Detect which cell encompasses the target text, then output its [x, y] center coordinate. 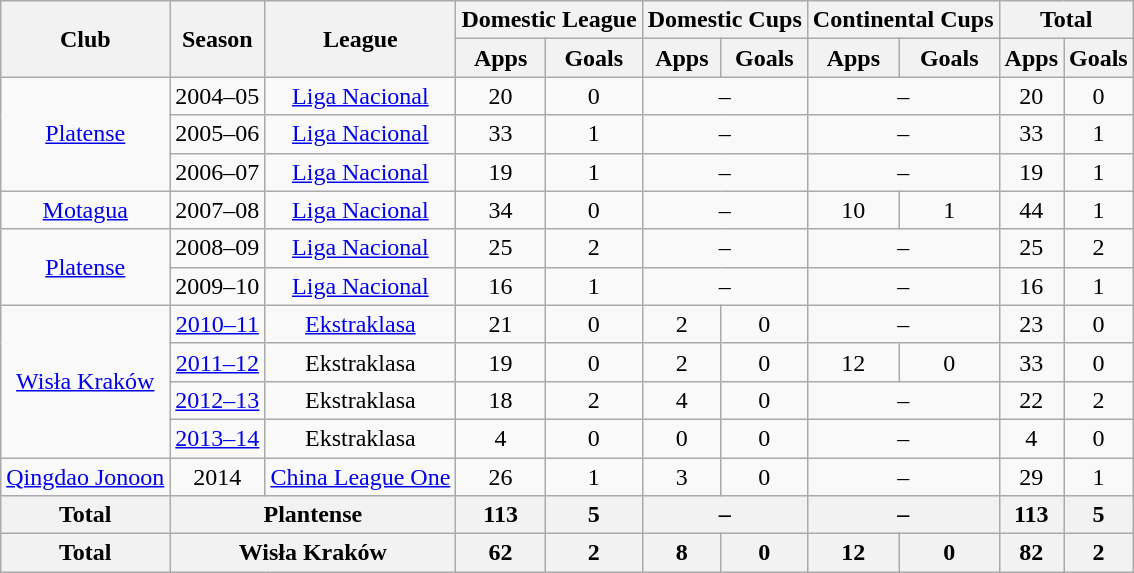
3 [682, 477]
82 [1031, 553]
Motagua [86, 210]
Domestic League [549, 20]
10 [853, 210]
2009–10 [218, 286]
23 [1031, 324]
Continental Cups [903, 20]
21 [500, 324]
2012–13 [218, 400]
2006–07 [218, 172]
Plantense [313, 515]
29 [1031, 477]
2013–14 [218, 438]
2011–12 [218, 362]
2005–06 [218, 134]
26 [500, 477]
44 [1031, 210]
Domestic Cups [724, 20]
62 [500, 553]
Qingdao Jonoon [86, 477]
League [360, 39]
2014 [218, 477]
2010–11 [218, 324]
18 [500, 400]
Club [86, 39]
2008–09 [218, 248]
Season [218, 39]
22 [1031, 400]
China League One [360, 477]
34 [500, 210]
2007–08 [218, 210]
2004–05 [218, 96]
8 [682, 553]
